Search for the cell housing the specified text and yield its (X, Y) center coordinate. 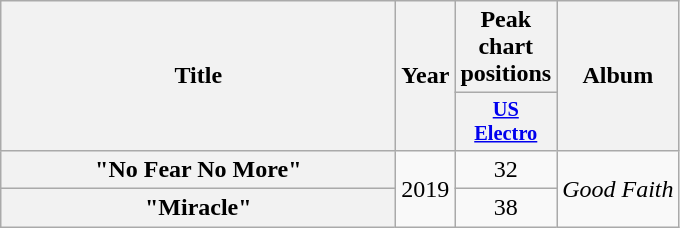
Title (198, 76)
Year (426, 76)
32 (506, 169)
Peak chart positions (506, 47)
USElectro (506, 122)
"Miracle" (198, 208)
2019 (426, 188)
38 (506, 208)
"No Fear No More" (198, 169)
Album (618, 76)
Good Faith (618, 188)
